Return the [X, Y] coordinate for the center point of the cell that contains the specified text.  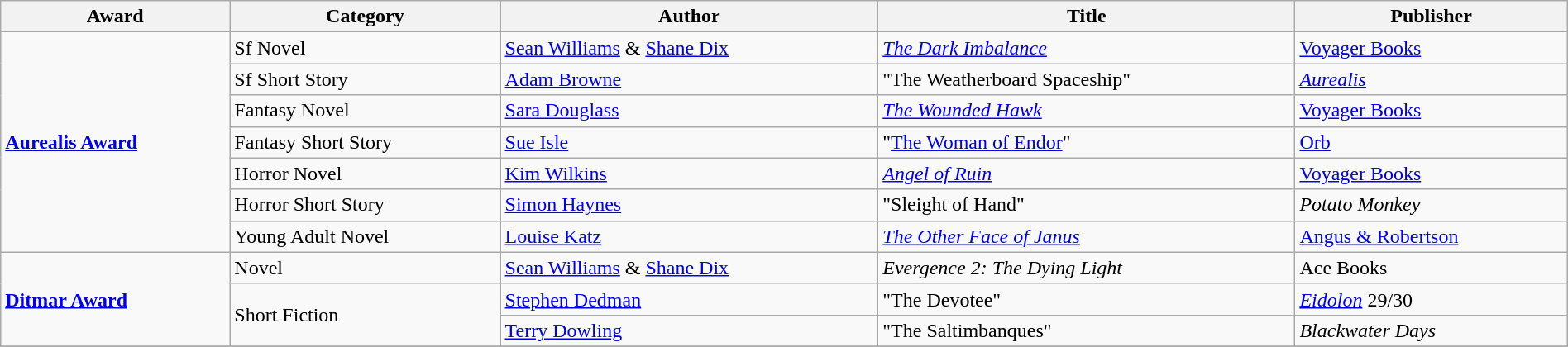
Blackwater Days [1431, 330]
Award [116, 17]
Simon Haynes [690, 205]
Terry Dowling [690, 330]
Aurealis Award [116, 142]
Young Adult Novel [366, 236]
The Other Face of Janus [1087, 236]
Sara Douglass [690, 111]
Publisher [1431, 17]
Novel [366, 268]
Stephen Dedman [690, 299]
Sf Novel [366, 48]
Ditmar Award [116, 299]
Louise Katz [690, 236]
Author [690, 17]
"The Woman of Endor" [1087, 142]
"Sleight of Hand" [1087, 205]
Sf Short Story [366, 79]
Sue Isle [690, 142]
"The Weatherboard Spaceship" [1087, 79]
"The Devotee" [1087, 299]
Ace Books [1431, 268]
Potato Monkey [1431, 205]
The Dark Imbalance [1087, 48]
Aurealis [1431, 79]
Angel of Ruin [1087, 173]
Fantasy Novel [366, 111]
Short Fiction [366, 315]
Angus & Robertson [1431, 236]
Title [1087, 17]
Evergence 2: The Dying Light [1087, 268]
"The Saltimbanques" [1087, 330]
The Wounded Hawk [1087, 111]
Category [366, 17]
Eidolon 29/30 [1431, 299]
Orb [1431, 142]
Horror Novel [366, 173]
Fantasy Short Story [366, 142]
Horror Short Story [366, 205]
Kim Wilkins [690, 173]
Adam Browne [690, 79]
